Return [X, Y] of the center of cell containing provided text 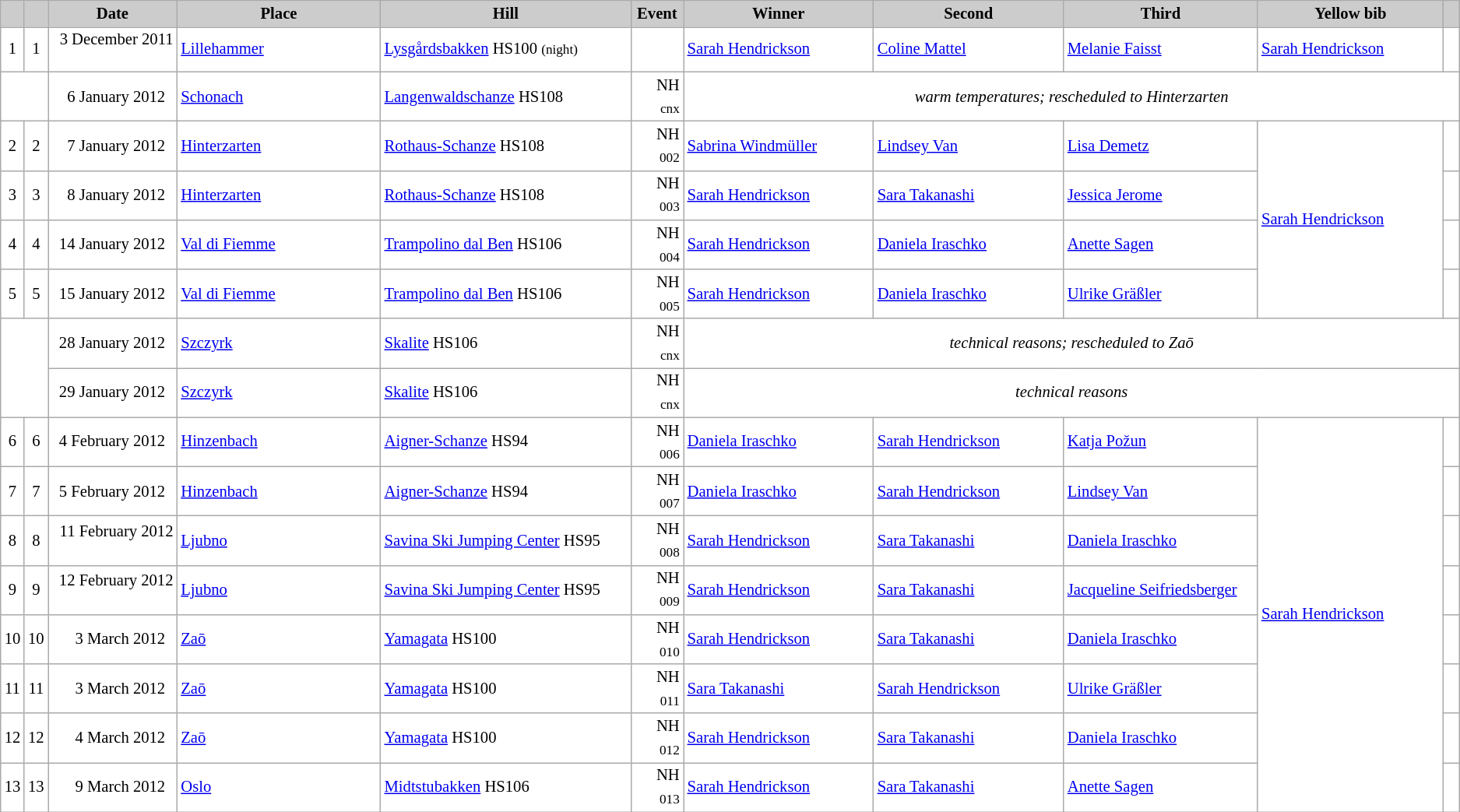
Event [657, 13]
Jessica Jerome [1160, 195]
NH 005 [657, 294]
Katja Požun [1160, 442]
3 December 2011 [113, 49]
12 February 2012 [113, 590]
28 January 2012 [113, 343]
Sabrina Windmüller [779, 145]
Schonach [279, 97]
NH 010 [657, 638]
Lysgårdsbakken HS100 (night) [506, 49]
Lillehammer [279, 49]
NH 003 [657, 195]
Winner [779, 13]
Langenwaldschanze HS108 [506, 97]
8 January 2012 [113, 195]
technical reasons; rescheduled to Zaō [1071, 343]
14 January 2012 [113, 244]
NH 002 [657, 145]
Coline Mattel [969, 49]
Melanie Faisst [1160, 49]
Oslo [279, 786]
Date [113, 13]
Midtstubakken HS106 [506, 786]
11 February 2012 [113, 540]
NH 013 [657, 786]
15 January 2012 [113, 294]
NH 009 [657, 590]
NH 012 [657, 738]
Place [279, 13]
NH 011 [657, 688]
technical reasons [1071, 392]
NH 007 [657, 490]
29 January 2012 [113, 392]
NH 004 [657, 244]
4 March 2012 [113, 738]
Yellow bib [1350, 13]
Lisa Demetz [1160, 145]
warm temperatures; rescheduled to Hinterzarten [1071, 97]
6 January 2012 [113, 97]
Hill [506, 13]
9 March 2012 [113, 786]
5 February 2012 [113, 490]
7 January 2012 [113, 145]
Jacqueline Seifriedsberger [1160, 590]
4 February 2012 [113, 442]
NH 008 [657, 540]
Second [969, 13]
Third [1160, 13]
NH 006 [657, 442]
